Provide the (x, y) coordinate of the cell's center where the given text is located.  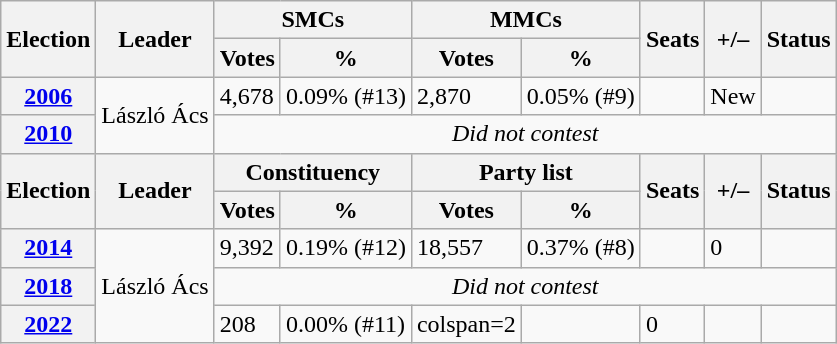
208 (247, 324)
4,678 (247, 96)
0.19% (#12) (346, 248)
2,870 (466, 96)
2018 (48, 286)
0.09% (#13) (346, 96)
New (733, 96)
MMCs (526, 20)
SMCs (312, 20)
2022 (48, 324)
0.05% (#9) (580, 96)
2010 (48, 134)
0.00% (#11) (346, 324)
2014 (48, 248)
Party list (526, 172)
colspan=2 (466, 324)
2006 (48, 96)
0.37% (#8) (580, 248)
Constituency (312, 172)
18,557 (466, 248)
9,392 (247, 248)
